Search for the cell housing the specified text and yield its (X, Y) center coordinate. 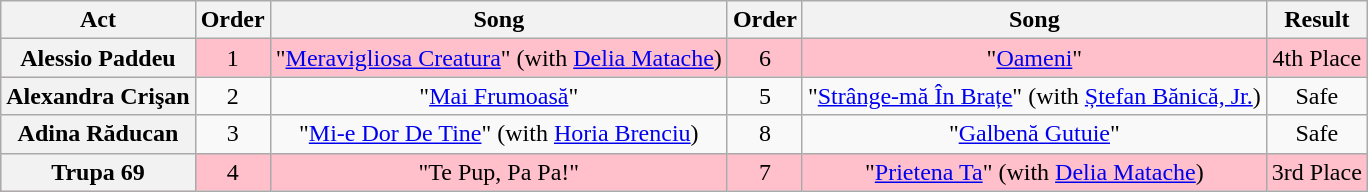
"Prietena Ta" (with Delia Matache) (1034, 172)
5 (764, 96)
"Meravigliosa Creatura" (with Delia Matache) (498, 58)
"Mi-e Dor De Tine" (with Horia Brenciu) (498, 134)
1 (232, 58)
"Oameni" (1034, 58)
3 (232, 134)
"Mai Frumoasă" (498, 96)
"Strânge-mă În Brațe" (with Ștefan Bănică, Jr.) (1034, 96)
3rd Place (1316, 172)
4th Place (1316, 58)
6 (764, 58)
Alexandra Crişan (98, 96)
Result (1316, 20)
"Te Pup, Pa Pa!" (498, 172)
Alessio Paddeu (98, 58)
"Galbenă Gutuie" (1034, 134)
7 (764, 172)
Adina Răducan (98, 134)
2 (232, 96)
8 (764, 134)
Trupa 69 (98, 172)
4 (232, 172)
Act (98, 20)
